For the text-containing cell, return its midpoint in [x, y] coordinate format. 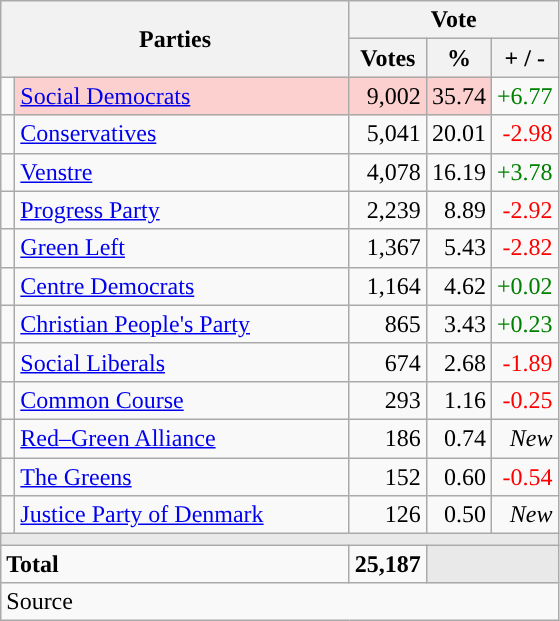
Common Course [182, 400]
% [458, 58]
1,164 [388, 286]
Progress Party [182, 210]
Social Liberals [182, 362]
0.60 [458, 477]
35.74 [458, 96]
Centre Democrats [182, 286]
+6.77 [524, 96]
Parties [176, 39]
+0.02 [524, 286]
5.43 [458, 248]
293 [388, 400]
4,078 [388, 172]
0.50 [458, 515]
The Greens [182, 477]
Votes [388, 58]
16.19 [458, 172]
Conservatives [182, 134]
9,002 [388, 96]
Social Democrats [182, 96]
-1.89 [524, 362]
-2.92 [524, 210]
-0.25 [524, 400]
Vote [454, 20]
0.74 [458, 438]
Red–Green Alliance [182, 438]
2.68 [458, 362]
20.01 [458, 134]
1.16 [458, 400]
3.43 [458, 324]
+0.23 [524, 324]
674 [388, 362]
Green Left [182, 248]
25,187 [388, 564]
5,041 [388, 134]
+3.78 [524, 172]
Total [176, 564]
2,239 [388, 210]
186 [388, 438]
126 [388, 515]
152 [388, 477]
Source [280, 602]
-2.82 [524, 248]
Christian People's Party [182, 324]
1,367 [388, 248]
-2.98 [524, 134]
-0.54 [524, 477]
+ / - [524, 58]
4.62 [458, 286]
8.89 [458, 210]
Justice Party of Denmark [182, 515]
Venstre [182, 172]
865 [388, 324]
